Return the [X, Y] coordinate for the center point of the cell that contains the specified text.  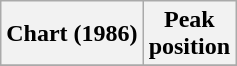
Chart (1986) [72, 34]
Peakposition [189, 34]
